Provide the (x, y) coordinate of the cell's center where the given text is located.  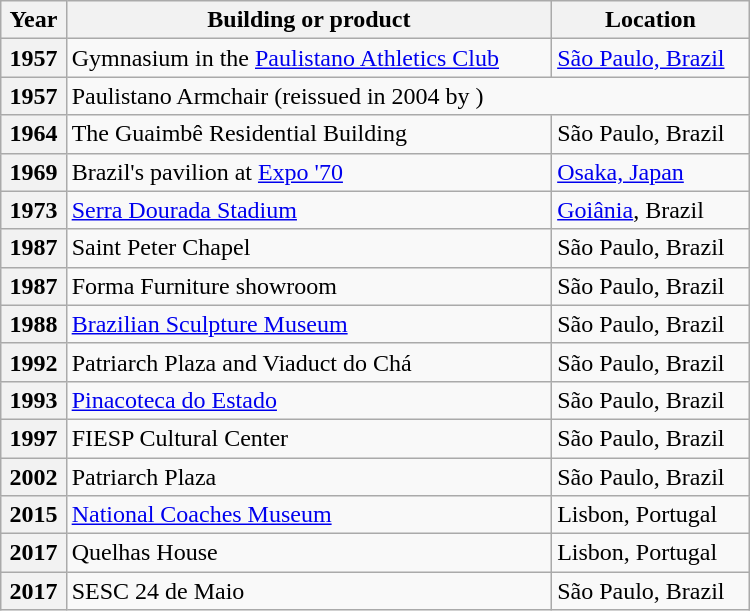
1969 (34, 172)
Forma Furniture showroom (309, 286)
1997 (34, 438)
1973 (34, 210)
The Guaimbê Residential Building (309, 134)
Patriarch Plaza (309, 477)
1988 (34, 324)
National Coaches Museum (309, 515)
2002 (34, 477)
Paulistano Armchair (reissued in 2004 by ) (408, 96)
Saint Peter Chapel (309, 248)
1992 (34, 362)
Goiânia, Brazil (651, 210)
Gymnasium in the Paulistano Athletics Club (309, 58)
Location (651, 20)
1964 (34, 134)
SESC 24 de Maio (309, 591)
2015 (34, 515)
Osaka, Japan (651, 172)
FIESP Cultural Center (309, 438)
Serra Dourada Stadium (309, 210)
Year (34, 20)
Pinacoteca do Estado (309, 400)
1993 (34, 400)
Patriarch Plaza and Viaduct do Chá (309, 362)
Building or product (309, 20)
Brazilian Sculpture Museum (309, 324)
Quelhas House (309, 553)
Brazil's pavilion at Expo '70 (309, 172)
